For the text-containing cell, return its midpoint in (X, Y) coordinate format. 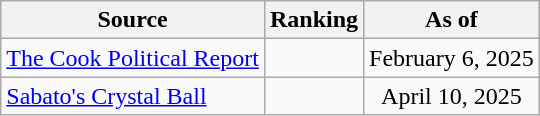
Source (133, 20)
Sabato's Crystal Ball (133, 96)
The Cook Political Report (133, 58)
February 6, 2025 (452, 58)
April 10, 2025 (452, 96)
As of (452, 20)
Ranking (314, 20)
